Return [x, y] of the center of cell containing provided text 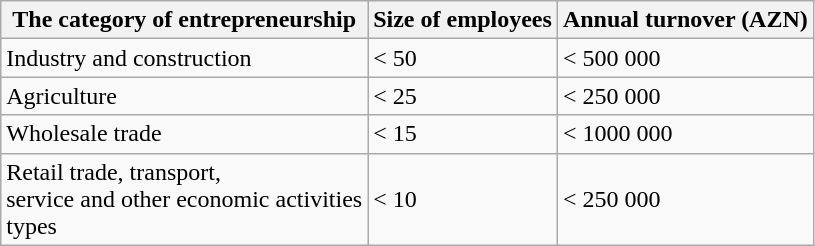
Retail trade, transport,service and other economic activitiestypes [184, 199]
Annual turnover (AZN) [685, 20]
Agriculture [184, 96]
Industry and construction [184, 58]
< 500 000 [685, 58]
< 50 [463, 58]
< 10 [463, 199]
< 15 [463, 134]
< 25 [463, 96]
Wholesale trade [184, 134]
< 1000 000 [685, 134]
Size of employees [463, 20]
The category of entrepreneurship [184, 20]
